From the cell containing the given text, extract its center point as [X, Y] coordinate. 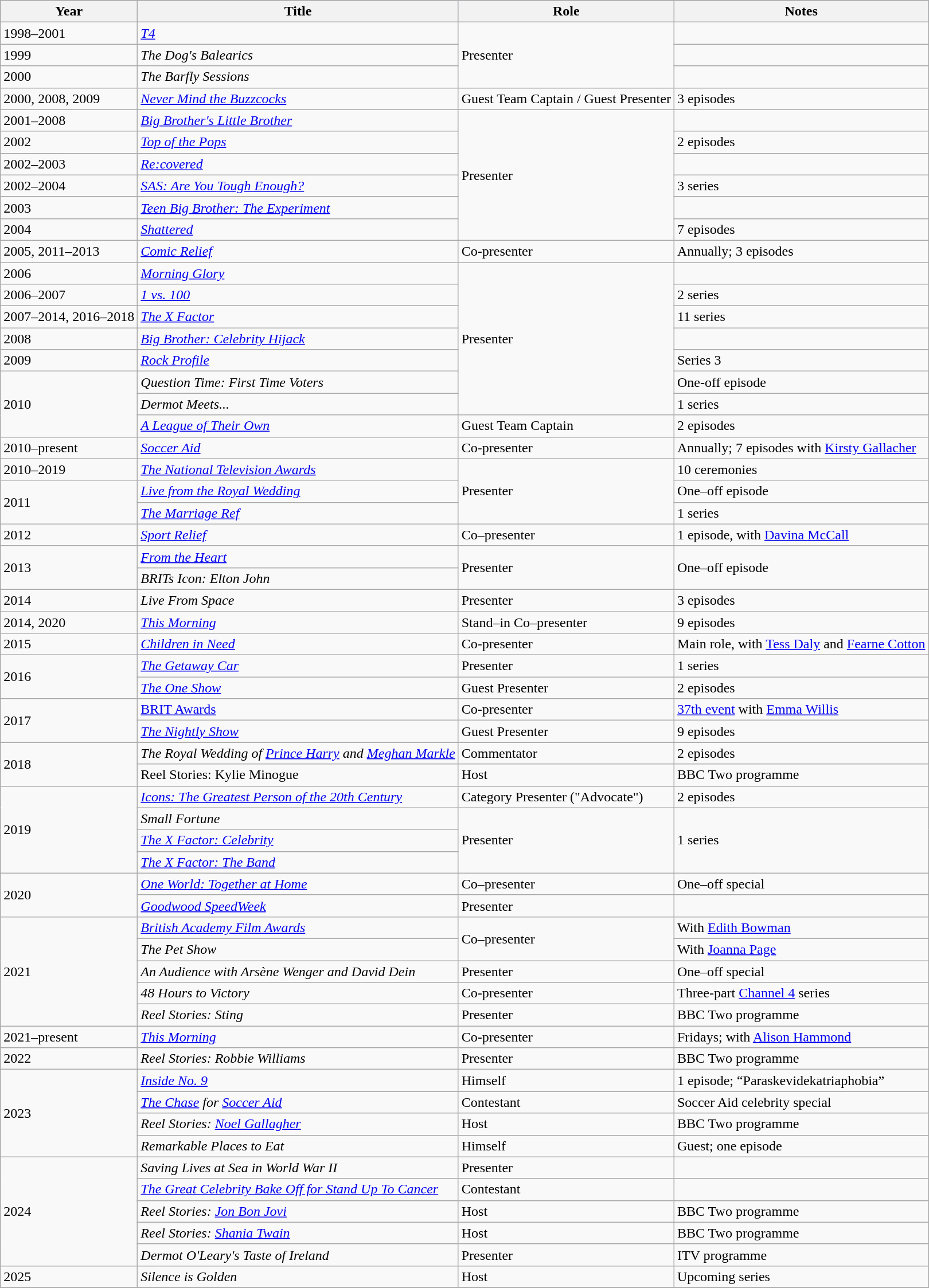
2024 [69, 1211]
1 vs. 100 [298, 295]
2002–2004 [69, 186]
Re:covered [298, 164]
The Royal Wedding of Prince Harry and Meghan Markle [298, 753]
Series 3 [801, 361]
BRITs Icon: Elton John [298, 578]
Soccer Aid celebrity special [801, 1102]
From the Heart [298, 557]
Icons: The Greatest Person of the 20th Century [298, 797]
2006 [69, 273]
2013 [69, 567]
2009 [69, 361]
2010–2019 [69, 469]
Guest Team Captain [566, 426]
2012 [69, 535]
Teen Big Brother: The Experiment [298, 208]
2008 [69, 339]
Live From Space [298, 600]
Big Brother: Celebrity Hijack [298, 339]
The National Television Awards [298, 469]
Dermot O'Leary's Taste of Ireland [298, 1255]
Main role, with Tess Daly and Fearne Cotton [801, 644]
2015 [69, 644]
2010–present [69, 448]
The Barfly Sessions [298, 77]
Question Time: First Time Voters [298, 382]
2020 [69, 895]
The X Factor [298, 317]
T4 [298, 33]
Rock Profile [298, 361]
2017 [69, 721]
1998–2001 [69, 33]
2000, 2008, 2009 [69, 99]
British Academy Film Awards [298, 927]
2002–2003 [69, 164]
Reel Stories: Robbie Williams [298, 1059]
The Pet Show [298, 949]
Dermot Meets... [298, 404]
Top of the Pops [298, 142]
One-off episode [801, 382]
2004 [69, 229]
10 ceremonies [801, 469]
The X Factor: The Band [298, 862]
48 Hours to Victory [298, 993]
With Edith Bowman [801, 927]
Big Brother's Little Brother [298, 120]
Sport Relief [298, 535]
Reel Stories: Shania Twain [298, 1233]
Category Presenter ("Advocate") [566, 797]
2023 [69, 1113]
Saving Lives at Sea in World War II [298, 1168]
The Dog's Balearics [298, 55]
Live from the Royal Wedding [298, 491]
Annually; 3 episodes [801, 251]
11 series [801, 317]
Role [566, 11]
Never Mind the Buzzcocks [298, 99]
Fridays; with Alison Hammond [801, 1037]
Guest Team Captain / Guest Presenter [566, 99]
Annually; 7 episodes with Kirsty Gallacher [801, 448]
Three-part Channel 4 series [801, 993]
SAS: Are You Tough Enough? [298, 186]
Shattered [298, 229]
2006–2007 [69, 295]
BRIT Awards [298, 710]
Comic Relief [298, 251]
2003 [69, 208]
2021–present [69, 1037]
Reel Stories: Noel Gallagher [298, 1124]
Small Fortune [298, 819]
The Marriage Ref [298, 513]
2021 [69, 971]
With Joanna Page [801, 949]
Morning Glory [298, 273]
2000 [69, 77]
ITV programme [801, 1255]
2019 [69, 829]
The Chase for Soccer Aid [298, 1102]
2018 [69, 764]
2016 [69, 677]
2010 [69, 404]
2025 [69, 1277]
2001–2008 [69, 120]
Upcoming series [801, 1277]
7 episodes [801, 229]
Remarkable Places to Eat [298, 1146]
2014 [69, 600]
37th event with Emma Willis [801, 710]
Reel Stories: Jon Bon Jovi [298, 1211]
2002 [69, 142]
3 series [801, 186]
1 episode, with Davina McCall [801, 535]
2005, 2011–2013 [69, 251]
The Great Celebrity Bake Off for Stand Up To Cancer [298, 1189]
A League of Their Own [298, 426]
Stand–in Co–presenter [566, 622]
2011 [69, 502]
Goodwood SpeedWeek [298, 906]
Year [69, 11]
Inside No. 9 [298, 1080]
2007–2014, 2016–2018 [69, 317]
Reel Stories: Sting [298, 1015]
2014, 2020 [69, 622]
Title [298, 11]
The One Show [298, 688]
The Getaway Car [298, 666]
1999 [69, 55]
Guest; one episode [801, 1146]
Commentator [566, 753]
The Nightly Show [298, 731]
The X Factor: Celebrity [298, 840]
Silence is Golden [298, 1277]
1 episode; “Paraskevidekatriaphobia” [801, 1080]
Notes [801, 11]
2022 [69, 1059]
2 series [801, 295]
An Audience with Arsène Wenger and David Dein [298, 972]
Children in Need [298, 644]
One World: Together at Home [298, 884]
Soccer Aid [298, 448]
Reel Stories: Kylie Minogue [298, 775]
